For the text-containing cell, return its midpoint in (X, Y) coordinate format. 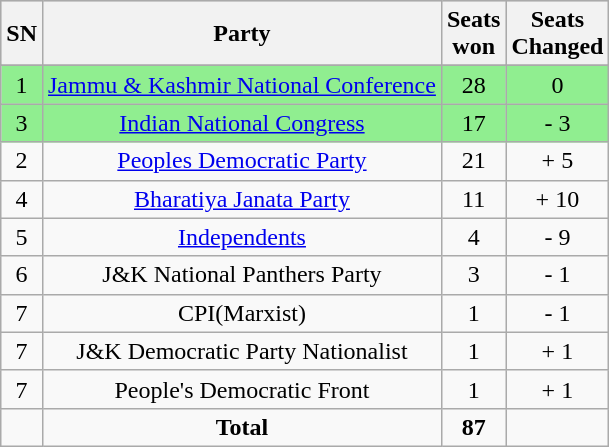
People's Democratic Front (242, 389)
5 (22, 237)
Bharatiya Janata Party (242, 199)
11 (473, 199)
Seats Changed (558, 34)
SN (22, 34)
Indian National Congress (242, 123)
Independents (242, 237)
Seatswon (473, 34)
CPI(Marxist) (242, 313)
28 (473, 85)
- 3 (558, 123)
87 (473, 427)
17 (473, 123)
+ 5 (558, 161)
- 9 (558, 237)
2 (22, 161)
Party (242, 34)
6 (22, 275)
+ 10 (558, 199)
Total (242, 427)
0 (558, 85)
Peoples Democratic Party (242, 161)
21 (473, 161)
Jammu & Kashmir National Conference (242, 85)
J&K Democratic Party Nationalist (242, 351)
J&K National Panthers Party (242, 275)
